Determine the (x, y) coordinate at the center of the cell enclosing the given text.  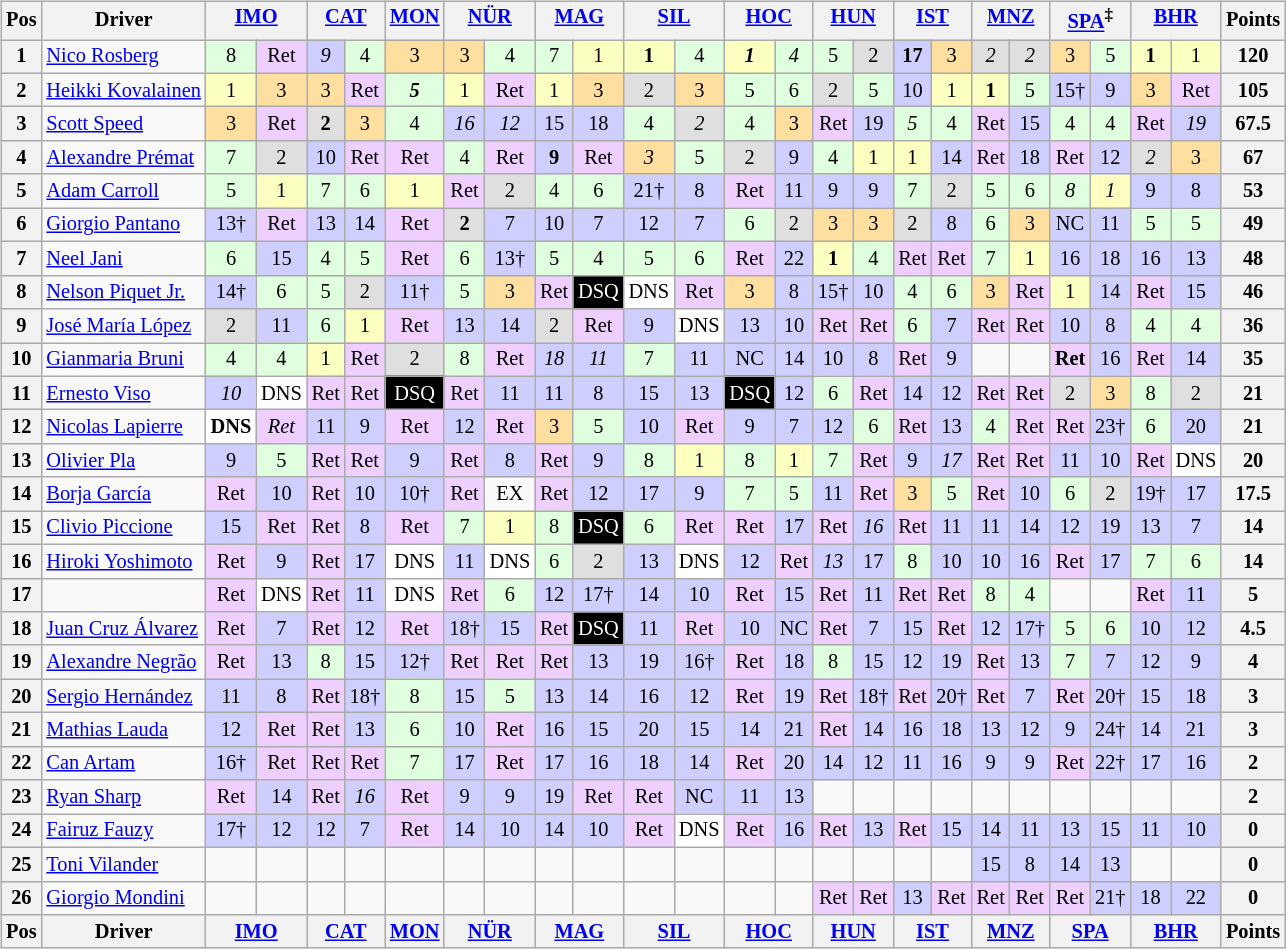
48 (1253, 259)
Ernesto Viso (123, 393)
24 (21, 831)
Nico Rosberg (123, 57)
José María López (123, 326)
23 (21, 797)
22† (1110, 763)
23† (1110, 427)
17.5 (1253, 494)
Toni Vilander (123, 864)
120 (1253, 57)
Neel Jani (123, 259)
SPA‡ (1090, 20)
26 (21, 898)
36 (1253, 326)
11† (415, 292)
Olivier Pla (123, 460)
Borja García (123, 494)
10† (415, 494)
Alexandre Prémat (123, 158)
Nicolas Lapierre (123, 427)
Nelson Piquet Jr. (123, 292)
Hiroki Yoshimoto (123, 561)
67.5 (1253, 124)
SPA (1090, 932)
Scott Speed (123, 124)
19† (1150, 494)
53 (1253, 191)
Sergio Hernández (123, 696)
Heikki Kovalainen (123, 90)
67 (1253, 158)
Adam Carroll (123, 191)
25 (21, 864)
Can Artam (123, 763)
Clivio Piccione (123, 528)
Giorgio Pantano (123, 225)
EX (510, 494)
Gianmaria Bruni (123, 359)
105 (1253, 90)
14† (231, 292)
12† (415, 662)
24† (1110, 730)
Mathias Lauda (123, 730)
Alexandre Negrão (123, 662)
Juan Cruz Álvarez (123, 629)
35 (1253, 359)
Fairuz Fauzy (123, 831)
49 (1253, 225)
Ryan Sharp (123, 797)
46 (1253, 292)
Giorgio Mondini (123, 898)
4.5 (1253, 629)
